Detect which cell encompasses the target text, then output its [X, Y] center coordinate. 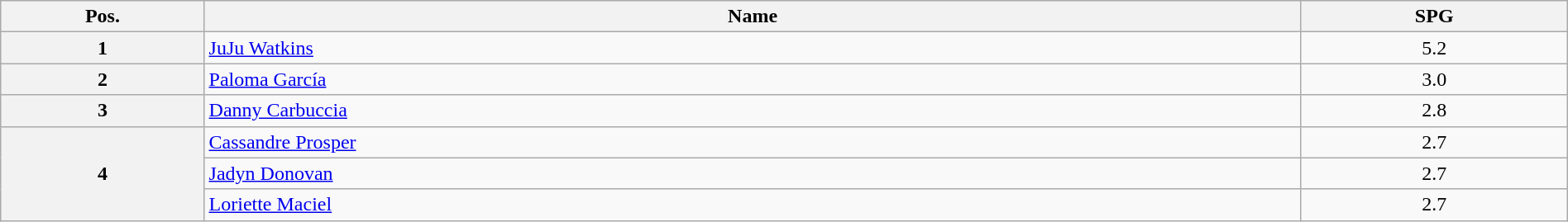
3 [103, 111]
JuJu Watkins [753, 48]
3.0 [1434, 79]
5.2 [1434, 48]
Paloma García [753, 79]
Name [753, 17]
Danny Carbuccia [753, 111]
1 [103, 48]
2 [103, 79]
Cassandre Prosper [753, 142]
2.8 [1434, 111]
Pos. [103, 17]
Loriette Maciel [753, 205]
4 [103, 173]
SPG [1434, 17]
Jadyn Donovan [753, 173]
